Find where the given text appears and provide that cell's center as [x, y] coordinate. 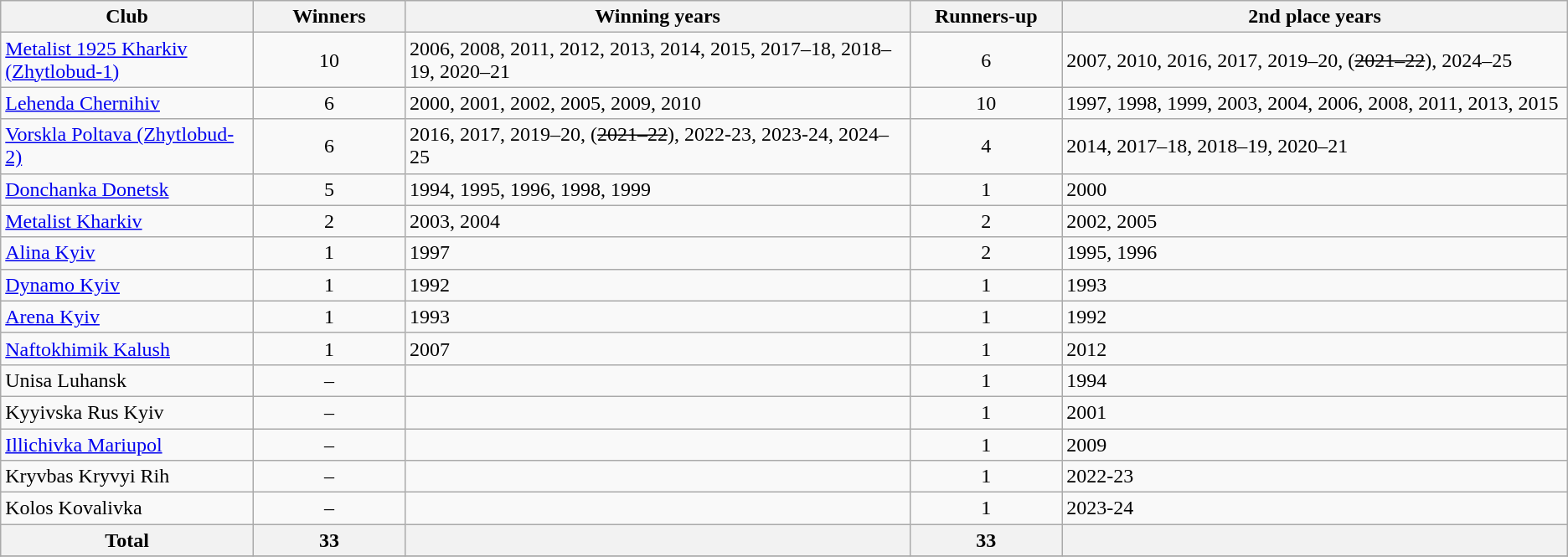
2000, 2001, 2002, 2005, 2009, 2010 [657, 103]
Runners-up [987, 17]
2014, 2017–18, 2018–19, 2020–21 [1315, 146]
2007 [657, 348]
Donchanka Donetsk [127, 189]
Kryvbas Kryvyi Rih [127, 477]
Lehenda Chernihiv [127, 103]
Vorskla Poltava (Zhytlobud-2) [127, 146]
2nd place years [1315, 17]
2003, 2004 [657, 221]
Arena Kyiv [127, 317]
2016, 2017, 2019–20, (2021–22), 2022-23, 2023-24, 2024–25 [657, 146]
Illichivka Mariupol [127, 445]
Unisa Luhansk [127, 380]
5 [328, 189]
Winners [328, 17]
Kolos Kovalivka [127, 508]
Dynamo Kyiv [127, 285]
Total [127, 540]
2012 [1315, 348]
2006, 2008, 2011, 2012, 2013, 2014, 2015, 2017–18, 2018–19, 2020–21 [657, 60]
Club [127, 17]
Metalist 1925 Kharkiv (Zhytlobud-1) [127, 60]
4 [987, 146]
1997 [657, 253]
2009 [1315, 445]
2023-24 [1315, 508]
2002, 2005 [1315, 221]
1994 [1315, 380]
Naftokhimik Kalush [127, 348]
2001 [1315, 412]
1994, 1995, 1996, 1998, 1999 [657, 189]
Winning years [657, 17]
1997, 1998, 1999, 2003, 2004, 2006, 2008, 2011, 2013, 2015 [1315, 103]
1995, 1996 [1315, 253]
Kyyivska Rus Kyiv [127, 412]
2022-23 [1315, 477]
Metalist Kharkiv [127, 221]
2007, 2010, 2016, 2017, 2019–20, (2021–22), 2024–25 [1315, 60]
Alina Kyiv [127, 253]
2000 [1315, 189]
